For the text-containing cell, return its midpoint in (x, y) coordinate format. 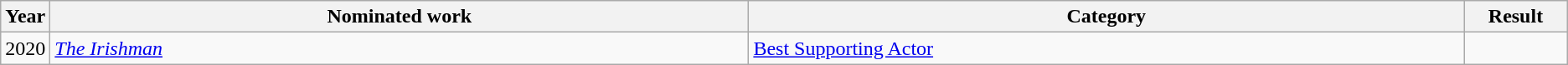
2020 (25, 48)
Best Supporting Actor (1106, 48)
Year (25, 17)
Category (1106, 17)
Nominated work (400, 17)
Result (1516, 17)
The Irishman (400, 48)
